Detect which cell encompasses the target text, then output its [X, Y] center coordinate. 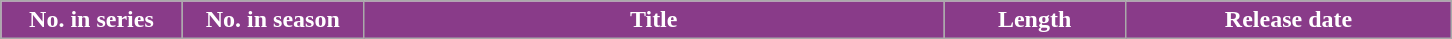
Release date [1288, 20]
Length [1034, 20]
Title [653, 20]
No. in season [272, 20]
No. in series [92, 20]
